Pinpoint the cell where the given text exists, returning its (x, y) midpoint coordinate. 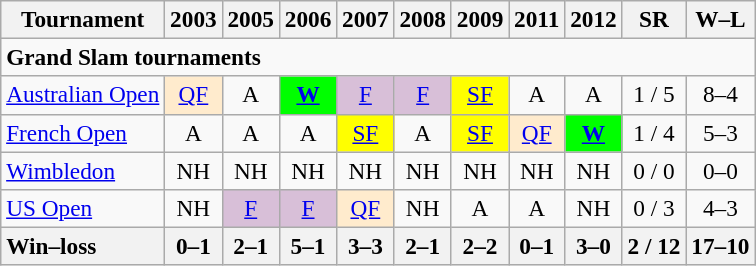
0–0 (720, 170)
1 / 4 (654, 133)
French Open (83, 133)
17–10 (720, 246)
Tournament (83, 19)
4–3 (720, 208)
2–2 (480, 246)
2009 (480, 19)
0 / 0 (654, 170)
2012 (594, 19)
2006 (308, 19)
Grand Slam tournaments (378, 57)
5–1 (308, 246)
3–0 (594, 246)
W–L (720, 19)
1 / 5 (654, 95)
Australian Open (83, 95)
2003 (194, 19)
5–3 (720, 133)
2011 (537, 19)
Win–loss (83, 246)
US Open (83, 208)
8–4 (720, 95)
2005 (250, 19)
2007 (366, 19)
2 / 12 (654, 246)
SR (654, 19)
2008 (422, 19)
Wimbledon (83, 170)
0 / 3 (654, 208)
3–3 (366, 246)
